Return the (X, Y) coordinate for the center point of the cell that contains the specified text.  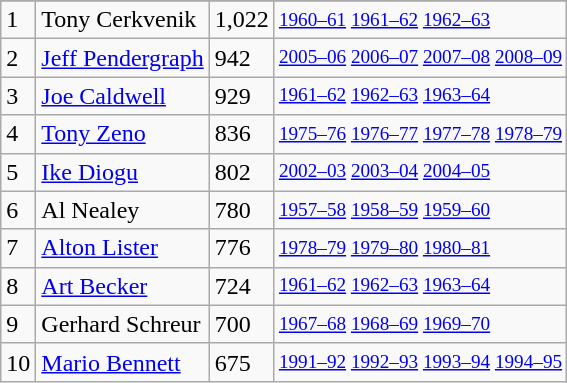
Tony Cerkvenik (122, 20)
1 (18, 20)
Alton Lister (122, 248)
4 (18, 134)
1967–68 1968–69 1969–70 (420, 324)
Al Nealey (122, 210)
802 (242, 172)
836 (242, 134)
3 (18, 96)
675 (242, 362)
1960–61 1961–62 1962–63 (420, 20)
9 (18, 324)
10 (18, 362)
Tony Zeno (122, 134)
8 (18, 286)
Joe Caldwell (122, 96)
Art Becker (122, 286)
2002–03 2003–04 2004–05 (420, 172)
724 (242, 286)
776 (242, 248)
1991–92 1992–93 1993–94 1994–95 (420, 362)
929 (242, 96)
Mario Bennett (122, 362)
1975–76 1976–77 1977–78 1978–79 (420, 134)
1978–79 1979–80 1980–81 (420, 248)
6 (18, 210)
7 (18, 248)
942 (242, 58)
2 (18, 58)
780 (242, 210)
1957–58 1958–59 1959–60 (420, 210)
1,022 (242, 20)
Jeff Pendergraph (122, 58)
2005–06 2006–07 2007–08 2008–09 (420, 58)
5 (18, 172)
Ike Diogu (122, 172)
Gerhard Schreur (122, 324)
700 (242, 324)
